Find where the given text appears and provide that cell's center as (X, Y) coordinate. 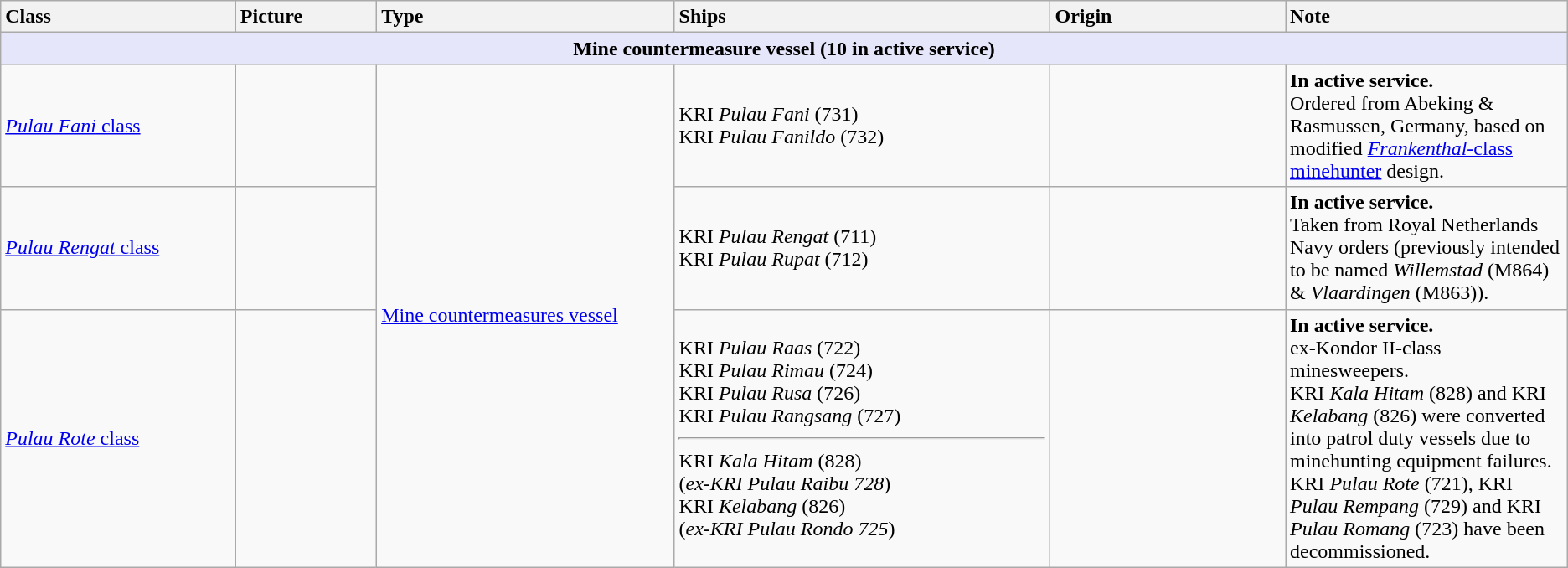
Note (1426, 17)
Class (119, 17)
KRI Pulau Rengat (711)KRI Pulau Rupat (712) (863, 248)
Type (526, 17)
In active service.Ordered from Abeking & Rasmussen, Germany, based on modified Frankenthal-class minehunter design. (1426, 126)
Picture (306, 17)
Ships (863, 17)
Pulau Rengat class (119, 248)
In active service.Taken from Royal Netherlands Navy orders (previously intended to be named Willemstad (M864) & Vlaardingen (M863)). (1426, 248)
Mine countermeasure vessel (10 in active service) (784, 49)
Origin (1168, 17)
Mine countermeasures vessel (526, 316)
Pulau Fani class (119, 126)
KRI Pulau Fani (731)KRI Pulau Fanildo (732) (863, 126)
Pulau Rote class (119, 438)
